Search for the cell housing the specified text and yield its [x, y] center coordinate. 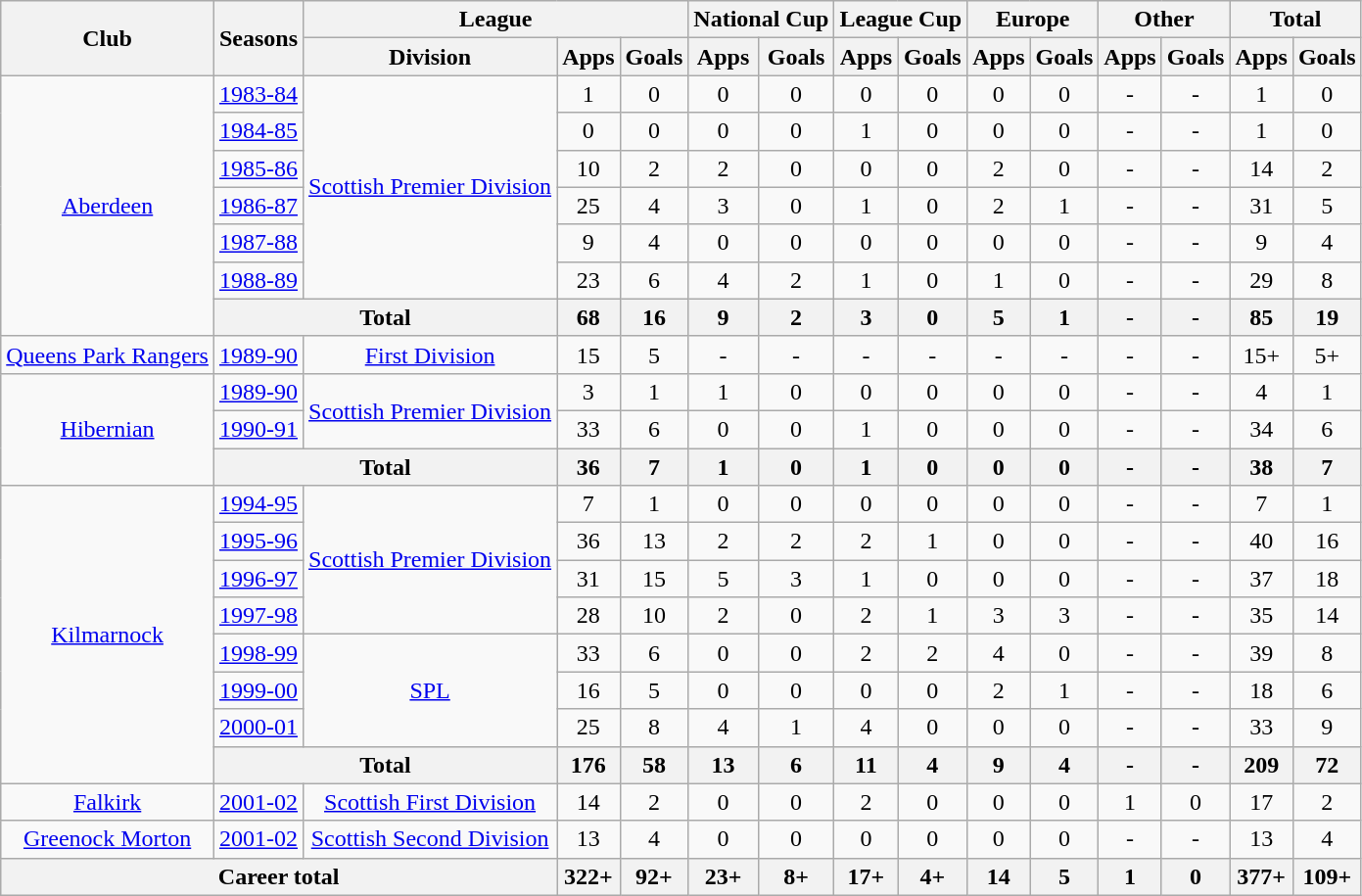
17+ [866, 876]
68 [588, 317]
1994-95 [258, 504]
Queens Park Rangers [108, 354]
109+ [1327, 876]
1997-98 [258, 616]
176 [588, 765]
92+ [654, 876]
34 [1261, 429]
1986-87 [258, 206]
Scottish First Division [431, 802]
29 [1261, 280]
National Cup [762, 20]
Seasons [258, 38]
2000-01 [258, 728]
1984-85 [258, 131]
1988-89 [258, 280]
1985-86 [258, 168]
17 [1261, 802]
SPL [431, 690]
1990-91 [258, 429]
Aberdeen [108, 206]
37 [1261, 579]
1987-88 [258, 243]
1998-99 [258, 653]
19 [1327, 317]
1983-84 [258, 94]
39 [1261, 653]
28 [588, 616]
23+ [724, 876]
377+ [1261, 876]
First Division [431, 354]
58 [654, 765]
4+ [932, 876]
40 [1261, 542]
11 [866, 765]
1999-00 [258, 690]
League Cup [901, 20]
72 [1327, 765]
35 [1261, 616]
League [495, 20]
Club [108, 38]
Hibernian [108, 429]
85 [1261, 317]
Falkirk [108, 802]
Other [1164, 20]
1996-97 [258, 579]
209 [1261, 765]
23 [588, 280]
8+ [796, 876]
Division [431, 57]
5+ [1327, 354]
Career total [279, 876]
322+ [588, 876]
Europe [1033, 20]
Scottish Second Division [431, 839]
1995-96 [258, 542]
15+ [1261, 354]
Kilmarnock [108, 635]
38 [1261, 467]
Greenock Morton [108, 839]
